Find where the given text appears and provide that cell's center as [X, Y] coordinate. 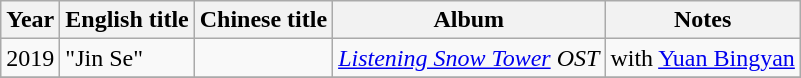
Listening Snow Tower OST [469, 58]
English title [127, 20]
"Jin Se" [127, 58]
Album [469, 20]
Notes [703, 20]
with Yuan Bingyan [703, 58]
Chinese title [263, 20]
Year [30, 20]
2019 [30, 58]
